Pinpoint the cell where the given text exists, returning its [x, y] midpoint coordinate. 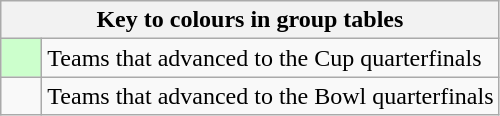
Teams that advanced to the Bowl quarterfinals [270, 96]
Teams that advanced to the Cup quarterfinals [270, 58]
Key to colours in group tables [250, 20]
